Identify which cell holds the provided text, then report its [x, y] central coordinate. 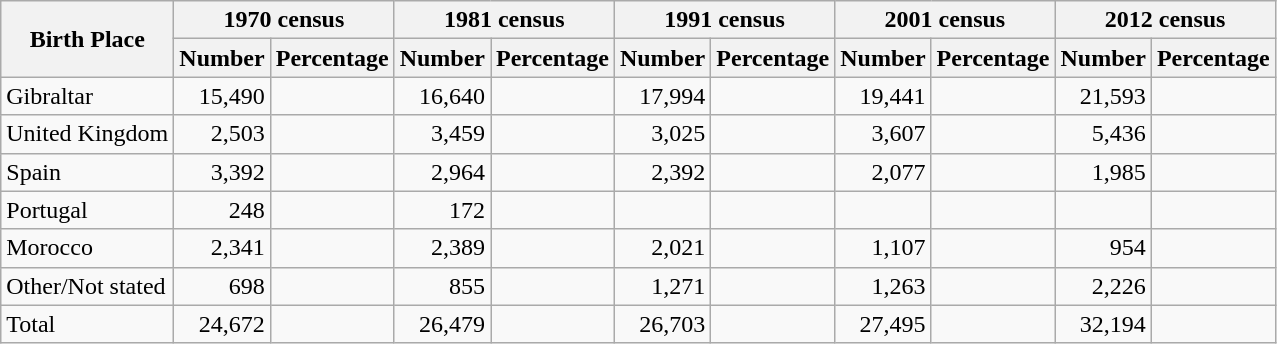
3,392 [222, 172]
United Kingdom [88, 134]
1991 census [724, 20]
2,964 [442, 172]
3,607 [883, 134]
954 [1103, 248]
2,077 [883, 172]
698 [222, 286]
26,479 [442, 324]
21,593 [1103, 96]
2,503 [222, 134]
Total [88, 324]
Portugal [88, 210]
27,495 [883, 324]
5,436 [1103, 134]
3,025 [662, 134]
1,985 [1103, 172]
Other/Not stated [88, 286]
2,341 [222, 248]
172 [442, 210]
1981 census [504, 20]
248 [222, 210]
1970 census [284, 20]
Gibraltar [88, 96]
Spain [88, 172]
2,392 [662, 172]
19,441 [883, 96]
16,640 [442, 96]
Morocco [88, 248]
1,263 [883, 286]
1,271 [662, 286]
1,107 [883, 248]
2,226 [1103, 286]
17,994 [662, 96]
2,021 [662, 248]
2001 census [945, 20]
26,703 [662, 324]
Birth Place [88, 39]
15,490 [222, 96]
32,194 [1103, 324]
855 [442, 286]
2012 census [1165, 20]
24,672 [222, 324]
2,389 [442, 248]
3,459 [442, 134]
